Extract the (x, y) coordinate from the center of the cell holding the provided text.  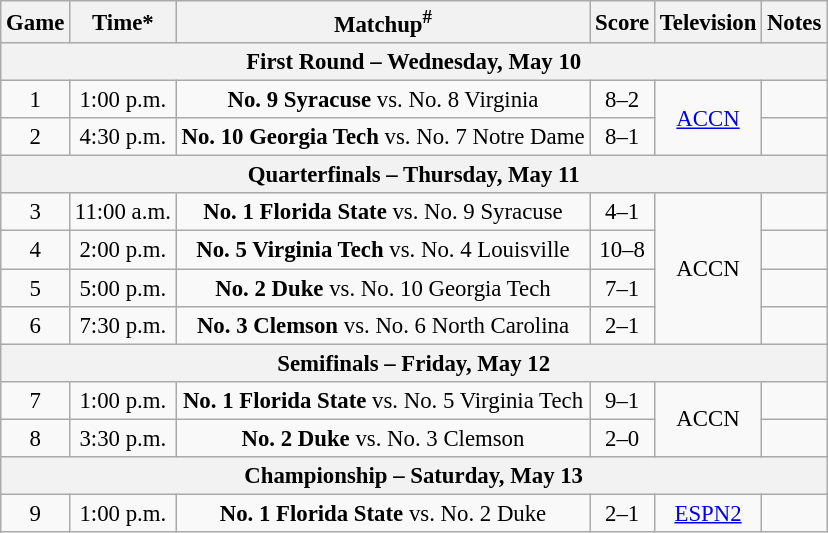
ESPN2 (708, 513)
6 (36, 325)
7–1 (622, 288)
Score (622, 22)
4:30 p.m. (124, 137)
Game (36, 22)
10–8 (622, 250)
No. 2 Duke vs. No. 3 Clemson (383, 438)
11:00 a.m. (124, 213)
7 (36, 400)
No. 1 Florida State vs. No. 9 Syracuse (383, 213)
5:00 p.m. (124, 288)
9 (36, 513)
No. 1 Florida State vs. No. 2 Duke (383, 513)
No. 3 Clemson vs. No. 6 North Carolina (383, 325)
Championship – Saturday, May 13 (414, 476)
Quarterfinals – Thursday, May 11 (414, 175)
7:30 p.m. (124, 325)
1 (36, 100)
2:00 p.m. (124, 250)
8–1 (622, 137)
5 (36, 288)
Television (708, 22)
Semifinals – Friday, May 12 (414, 363)
Time* (124, 22)
4 (36, 250)
8–2 (622, 100)
No. 5 Virginia Tech vs. No. 4 Louisville (383, 250)
First Round – Wednesday, May 10 (414, 62)
Matchup# (383, 22)
Notes (794, 22)
8 (36, 438)
4–1 (622, 213)
2 (36, 137)
3 (36, 213)
No. 9 Syracuse vs. No. 8 Virginia (383, 100)
9–1 (622, 400)
3:30 p.m. (124, 438)
2–0 (622, 438)
No. 1 Florida State vs. No. 5 Virginia Tech (383, 400)
No. 2 Duke vs. No. 10 Georgia Tech (383, 288)
No. 10 Georgia Tech vs. No. 7 Notre Dame (383, 137)
